From the cell containing the given text, extract its center point as (x, y) coordinate. 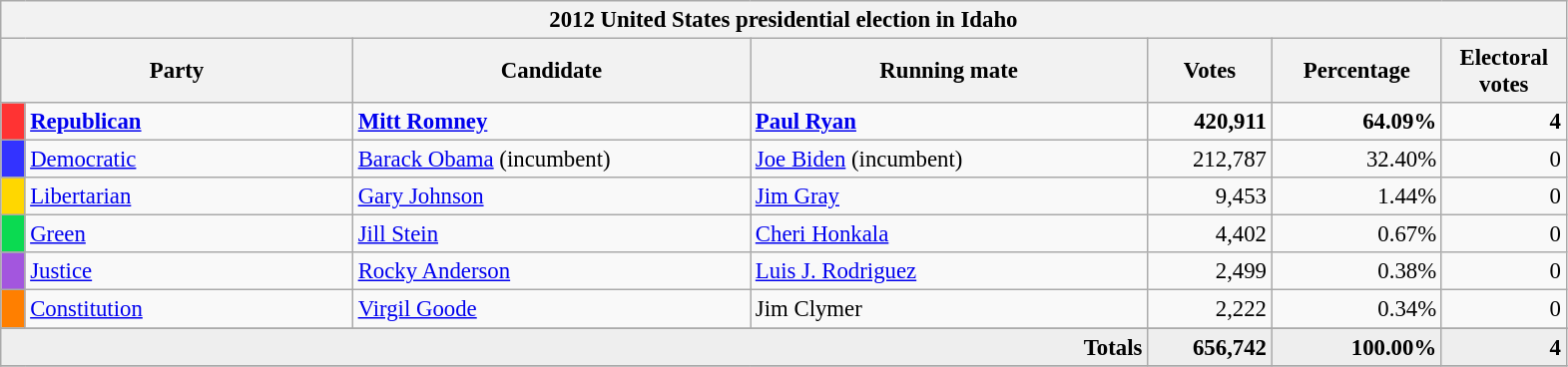
Rocky Anderson (551, 272)
Jim Clymer (949, 309)
Jill Stein (551, 234)
Paul Ryan (949, 122)
Luis J. Rodriguez (949, 272)
32.40% (1356, 160)
Constitution (189, 309)
Green (189, 234)
Electoral votes (1503, 72)
Republican (189, 122)
9,453 (1210, 196)
Party (178, 72)
Jim Gray (949, 196)
64.09% (1356, 122)
Candidate (551, 72)
656,742 (1210, 347)
Votes (1210, 72)
0.34% (1356, 309)
2,222 (1210, 309)
Virgil Goode (551, 309)
212,787 (1210, 160)
0.38% (1356, 272)
2012 United States presidential election in Idaho (784, 20)
Barack Obama (incumbent) (551, 160)
Democratic (189, 160)
Cheri Honkala (949, 234)
0.67% (1356, 234)
Gary Johnson (551, 196)
Joe Biden (incumbent) (949, 160)
Totals (575, 347)
Percentage (1356, 72)
1.44% (1356, 196)
2,499 (1210, 272)
Libertarian (189, 196)
Mitt Romney (551, 122)
420,911 (1210, 122)
Justice (189, 272)
100.00% (1356, 347)
Running mate (949, 72)
4,402 (1210, 234)
